Detect which cell encompasses the target text, then output its (x, y) center coordinate. 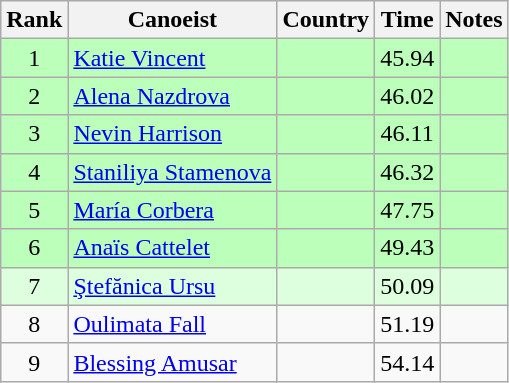
Anaïs Cattelet (172, 248)
9 (34, 362)
5 (34, 210)
3 (34, 134)
45.94 (408, 58)
Time (408, 20)
Ştefănica Ursu (172, 286)
Rank (34, 20)
54.14 (408, 362)
46.02 (408, 96)
47.75 (408, 210)
Nevin Harrison (172, 134)
8 (34, 324)
Notes (474, 20)
Katie Vincent (172, 58)
51.19 (408, 324)
2 (34, 96)
1 (34, 58)
Canoeist (172, 20)
Blessing Amusar (172, 362)
Oulimata Fall (172, 324)
6 (34, 248)
7 (34, 286)
46.32 (408, 172)
Alena Nazdrova (172, 96)
50.09 (408, 286)
4 (34, 172)
49.43 (408, 248)
Staniliya Stamenova (172, 172)
María Corbera (172, 210)
46.11 (408, 134)
Country (326, 20)
